Provide the (x, y) coordinate of the cell's center where the given text is located.  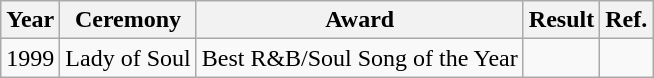
Year (30, 20)
Lady of Soul (128, 58)
1999 (30, 58)
Ceremony (128, 20)
Ref. (626, 20)
Award (360, 20)
Result (561, 20)
Best R&B/Soul Song of the Year (360, 58)
